Determine the (X, Y) coordinate at the center of the cell enclosing the given text.  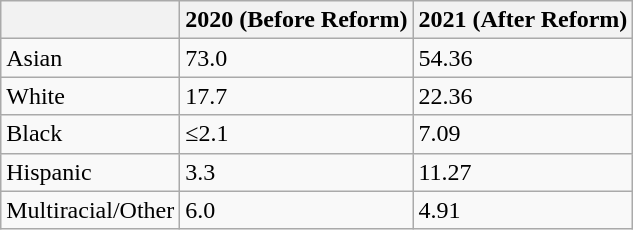
2021 (After Reform) (523, 20)
17.7 (296, 96)
73.0 (296, 58)
11.27 (523, 172)
6.0 (296, 210)
2020 (Before Reform) (296, 20)
White (90, 96)
Asian (90, 58)
4.91 (523, 210)
Black (90, 134)
Hispanic (90, 172)
7.09 (523, 134)
54.36 (523, 58)
Multiracial/Other (90, 210)
≤2.1 (296, 134)
3.3 (296, 172)
22.36 (523, 96)
